Locate the cell with the specified text and output its [x, y] center coordinate. 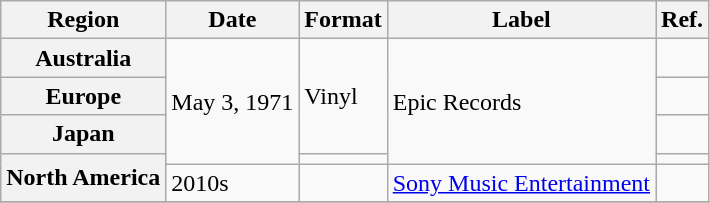
Ref. [682, 20]
Sony Music Entertainment [521, 183]
Japan [84, 134]
Epic Records [521, 102]
Australia [84, 58]
2010s [232, 183]
Format [343, 20]
North America [84, 178]
Region [84, 20]
Date [232, 20]
Vinyl [343, 96]
May 3, 1971 [232, 102]
Label [521, 20]
Europe [84, 96]
